Determine the [X, Y] coordinate at the center of the cell enclosing the given text.  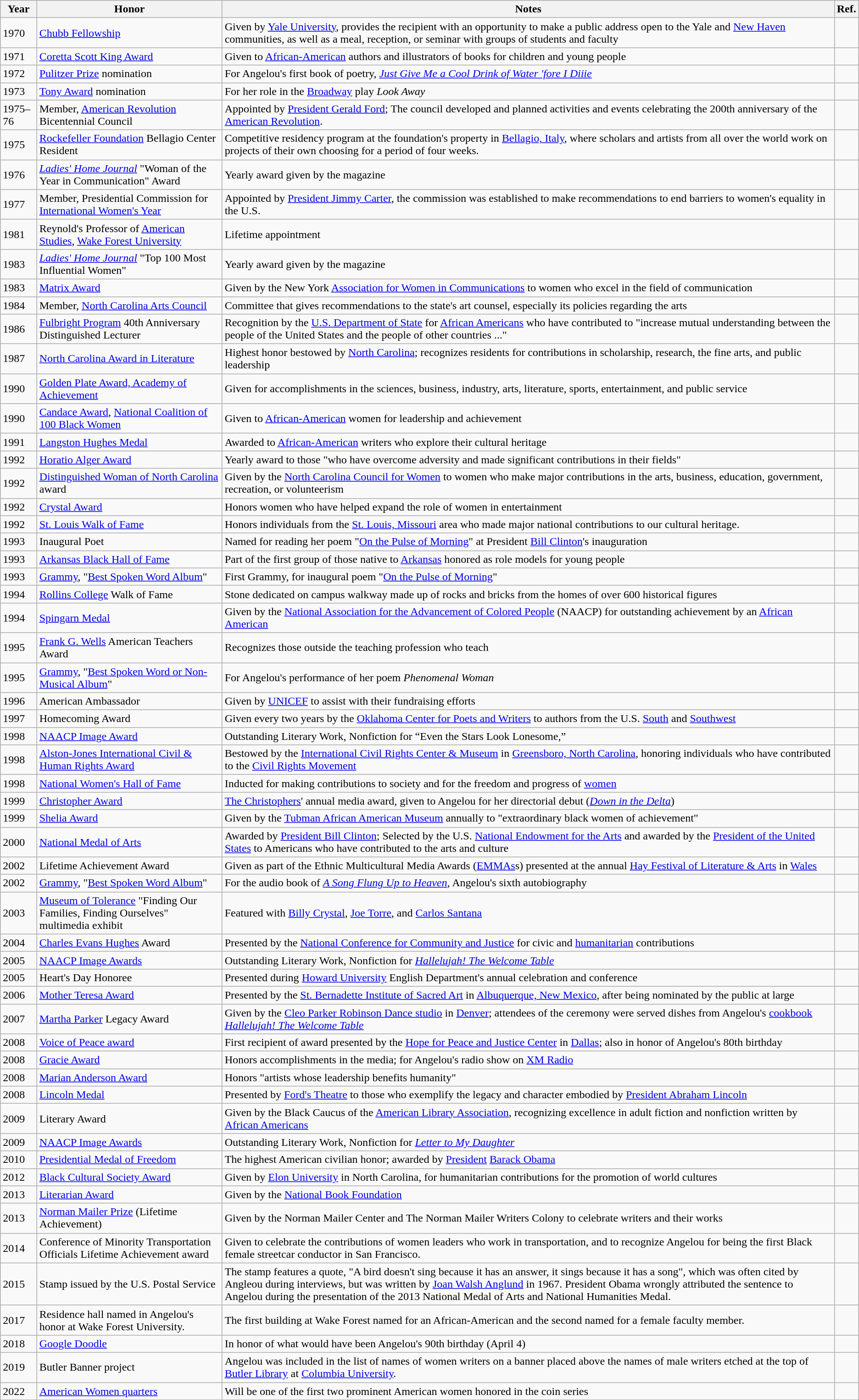
1996 [18, 701]
Honor [129, 9]
1971 [18, 56]
The Christophers' annual media award, given to Angelou for her directorial debut (Down in the Delta) [528, 801]
Presented by the National Conference for Community and Justice for civic and humanitarian contributions [528, 943]
Google Doodle [129, 1344]
Honors accomplishments in the media; for Angelou's radio show on XM Radio [528, 1060]
Norman Mailer Prize (Lifetime Achievement) [129, 1218]
The first building at Wake Forest named for an African-American and the second named for a female faculty member. [528, 1320]
Year [18, 9]
Given by UNICEF to assist with their fundraising efforts [528, 701]
Outstanding Literary Work, Nonfiction for Hallelujah! The Welcome Table [528, 960]
2003 [18, 913]
Arkansas Black Hall of Fame [129, 559]
Conference of Minority Transportation Officials Lifetime Achievement award [129, 1248]
Matrix Award [129, 288]
Honors "artists whose leadership benefits humanity" [528, 1078]
Given by the National Association for the Advancement of Colored People (NAACP) for outstanding achievement by an African American [528, 617]
Named for reading her poem "On the Pulse of Morning" at President Bill Clinton's inauguration [528, 542]
St. Louis Walk of Fame [129, 524]
Literarian Award [129, 1194]
2012 [18, 1177]
Appointed by President Jimmy Carter, the commission was established to make recommendations to end barriers to women's equality in the U.S. [528, 205]
Member, American Revolution Bicentennial Council [129, 115]
Given by the National Book Foundation [528, 1194]
Voice of Peace award [129, 1043]
1976 [18, 174]
Given every two years by the Oklahoma Center for Poets and Writers to authors from the U.S. South and Southwest [528, 719]
Featured with Billy Crystal, Joe Torre, and Carlos Santana [528, 913]
First Grammy, for inaugural poem "On the Pulse of Morning" [528, 577]
First recipient of award presented by the Hope for Peace and Justice Center in Dallas; also in honor of Angelou's 80th birthday [528, 1043]
Presidential Medal of Freedom [129, 1160]
Reynold's Professor of American Studies, Wake Forest University [129, 234]
Committee that gives recommendations to the state's art counsel, especially its policies regarding the arts [528, 305]
Stamp issued by the U.S. Postal Service [129, 1284]
1986 [18, 329]
For the audio book of A Song Flung Up to Heaven, Angelou's sixth autobiography [528, 883]
Awarded to African-American writers who explore their cultural heritage [528, 442]
National Medal of Arts [129, 842]
Coretta Scott King Award [129, 56]
Langston Hughes Medal [129, 442]
American Ambassador [129, 701]
Butler Banner project [129, 1367]
Black Cultural Society Award [129, 1177]
Marian Anderson Award [129, 1078]
Given by the Tubman African American Museum annually to "extraordinary black women of achievement" [528, 818]
Stone dedicated on campus walkway made up of rocks and bricks from the homes of over 600 historical figures [528, 594]
Given by the New York Association for Women in Communications to women who excel in the field of communication [528, 288]
2010 [18, 1160]
1991 [18, 442]
The highest American civilian honor; awarded by President Barack Obama [528, 1160]
1970 [18, 33]
2022 [18, 1391]
Martha Parker Legacy Award [129, 1018]
2004 [18, 943]
Rockefeller Foundation Bellagio Center Resident [129, 145]
Gracie Award [129, 1060]
Inducted for making contributions to society and for the freedom and progress of women [528, 783]
Presented by Ford's Theatre to those who exemplify the legacy and character embodied by President Abraham Lincoln [528, 1095]
Presented during Howard University English Department's annual celebration and conference [528, 978]
Notes [528, 9]
2015 [18, 1284]
Given by Elon University in North Carolina, for humanitarian contributions for the promotion of world cultures [528, 1177]
Member, North Carolina Arts Council [129, 305]
Residence hall named in Angelou's honor at Wake Forest University. [129, 1320]
2007 [18, 1018]
1997 [18, 719]
Fulbright Program 40th Anniversary Distinguished Lecturer [129, 329]
1975–76 [18, 115]
Distinguished Woman of North Carolina award [129, 483]
2014 [18, 1248]
Lincoln Medal [129, 1095]
Golden Plate Award, Academy of Achievement [129, 389]
Pulitzer Prize nomination [129, 74]
Recognizes those outside the teaching profession who teach [528, 648]
Outstanding Literary Work, Nonfiction for Letter to My Daughter [528, 1142]
Literary Award [129, 1118]
2019 [18, 1367]
Crystal Award [129, 507]
Mother Teresa Award [129, 995]
NAACP Image Award [129, 736]
Grammy, "Best Spoken Word or Non-Musical Album" [129, 677]
Given as part of the Ethnic Multicultural Media Awards (EMMAss) presented at the annual Hay Festival of Literature & Arts in Wales [528, 866]
Ladies' Home Journal "Top 100 Most Influential Women" [129, 264]
Outstanding Literary Work, Nonfiction for “Even the Stars Look Lonesome,” [528, 736]
Homecoming Award [129, 719]
2017 [18, 1320]
Horatio Alger Award [129, 460]
Chubb Fellowship [129, 33]
Part of the first group of those native to Arkansas honored as role models for young people [528, 559]
National Women's Hall of Fame [129, 783]
Honors individuals from the St. Louis, Missouri area who made major national contributions to our cultural heritage. [528, 524]
Lifetime Achievement Award [129, 866]
For her role in the Broadway play Look Away [528, 91]
1973 [18, 91]
Ladies' Home Journal "Woman of the Year in Communication" Award [129, 174]
2006 [18, 995]
Lifetime appointment [528, 234]
Inaugural Poet [129, 542]
Given to African-American authors and illustrators of books for children and young people [528, 56]
Highest honor bestowed by North Carolina; recognizes residents for contributions in scholarship, research, the fine arts, and public leadership [528, 359]
1981 [18, 234]
Given by the Norman Mailer Center and The Norman Mailer Writers Colony to celebrate writers and their works [528, 1218]
1984 [18, 305]
Given to African-American women for leadership and achievement [528, 418]
Rollins College Walk of Fame [129, 594]
American Women quarters [129, 1391]
Yearly award to those "who have overcome adversity and made significant contributions in their fields" [528, 460]
Member, Presidential Commission for International Women's Year [129, 205]
For Angelou's performance of her poem Phenomenal Woman [528, 677]
Frank G. Wells American Teachers Award [129, 648]
2018 [18, 1344]
For Angelou's first book of poetry, Just Give Me a Cool Drink of Water 'fore I Diiie [528, 74]
1977 [18, 205]
Candace Award, National Coalition of 100 Black Women [129, 418]
Charles Evans Hughes Award [129, 943]
In honor of what would have been Angelou's 90th birthday (April 4) [528, 1344]
Honors women who have helped expand the role of women in entertainment [528, 507]
Christopher Award [129, 801]
1987 [18, 359]
Alston-Jones International Civil & Human Rights Award [129, 760]
North Carolina Award in Literature [129, 359]
Ref. [846, 9]
Spingarn Medal [129, 617]
1975 [18, 145]
Given by the Black Caucus of the American Library Association, recognizing excellence in adult fiction and nonfiction written by African Americans [528, 1118]
Will be one of the first two prominent American women honored in the coin series [528, 1391]
Heart's Day Honoree [129, 978]
Given for accomplishments in the sciences, business, industry, arts, literature, sports, entertainment, and public service [528, 389]
Presented by the St. Bernadette Institute of Sacred Art in Albuquerque, New Mexico, after being nominated by the public at large [528, 995]
2000 [18, 842]
1972 [18, 74]
Shelia Award [129, 818]
Museum of Tolerance "Finding Our Families, Finding Ourselves" multimedia exhibit [129, 913]
Tony Award nomination [129, 91]
